Find where the given text appears and provide that cell's center as [X, Y] coordinate. 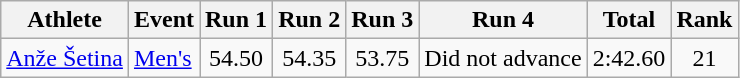
Total [629, 20]
54.35 [310, 58]
Event [164, 20]
Run 3 [382, 20]
2:42.60 [629, 58]
Athlete [65, 20]
53.75 [382, 58]
Run 1 [236, 20]
Did not advance [503, 58]
Rank [704, 20]
Anže Šetina [65, 58]
21 [704, 58]
Run 2 [310, 20]
Men's [164, 58]
54.50 [236, 58]
Run 4 [503, 20]
